Return the (x, y) coordinate for the center point of the cell that contains the specified text.  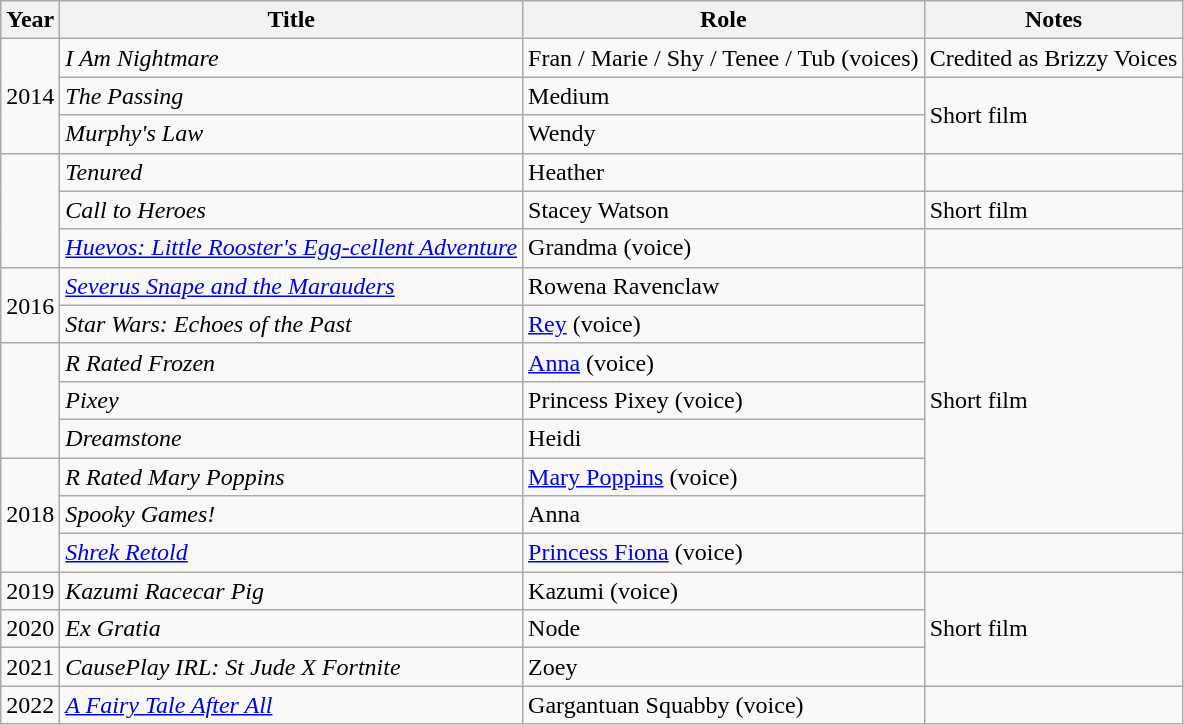
Rey (voice) (724, 324)
Kazumi (voice) (724, 591)
Fran / Marie / Shy / Tenee / Tub (voices) (724, 58)
2022 (30, 705)
Gargantuan Squabby (voice) (724, 705)
2021 (30, 667)
Kazumi Racecar Pig (292, 591)
Tenured (292, 172)
Notes (1054, 20)
Credited as Brizzy Voices (1054, 58)
Mary Poppins (voice) (724, 477)
Dreamstone (292, 438)
Shrek Retold (292, 553)
Node (724, 629)
2019 (30, 591)
Princess Pixey (voice) (724, 400)
Grandma (voice) (724, 248)
Stacey Watson (724, 210)
A Fairy Tale After All (292, 705)
The Passing (292, 96)
Rowena Ravenclaw (724, 286)
Anna (724, 515)
R Rated Frozen (292, 362)
2018 (30, 515)
Call to Heroes (292, 210)
Murphy's Law (292, 134)
Year (30, 20)
I Am Nightmare (292, 58)
Anna (voice) (724, 362)
Ex Gratia (292, 629)
R Rated Mary Poppins (292, 477)
Spooky Games! (292, 515)
Heather (724, 172)
Heidi (724, 438)
Title (292, 20)
Severus Snape and the Marauders (292, 286)
Star Wars: Echoes of the Past (292, 324)
Pixey (292, 400)
Princess Fiona (voice) (724, 553)
2016 (30, 305)
2014 (30, 96)
Medium (724, 96)
Wendy (724, 134)
Huevos: Little Rooster's Egg-cellent Adventure (292, 248)
Role (724, 20)
CausePlay IRL: St Jude X Fortnite (292, 667)
Zoey (724, 667)
2020 (30, 629)
